Scan for the cell matching the given text and deliver its (x, y) coordinate at center. 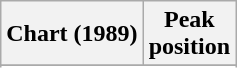
Chart (1989) (72, 34)
Peakposition (189, 34)
